Pinpoint the cell where the given text exists, returning its [X, Y] midpoint coordinate. 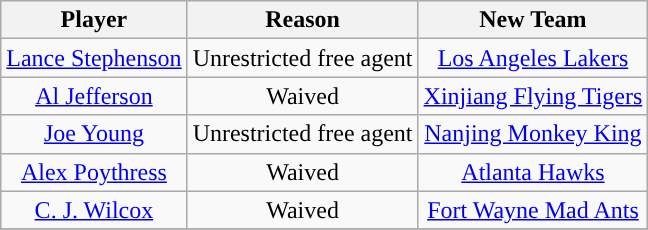
Atlanta Hawks [533, 172]
Nanjing Monkey King [533, 134]
Al Jefferson [94, 96]
Los Angeles Lakers [533, 58]
Xinjiang Flying Tigers [533, 96]
Player [94, 20]
C. J. Wilcox [94, 210]
Lance Stephenson [94, 58]
New Team [533, 20]
Alex Poythress [94, 172]
Joe Young [94, 134]
Fort Wayne Mad Ants [533, 210]
Reason [302, 20]
